Find where the given text appears and provide that cell's center as (X, Y) coordinate. 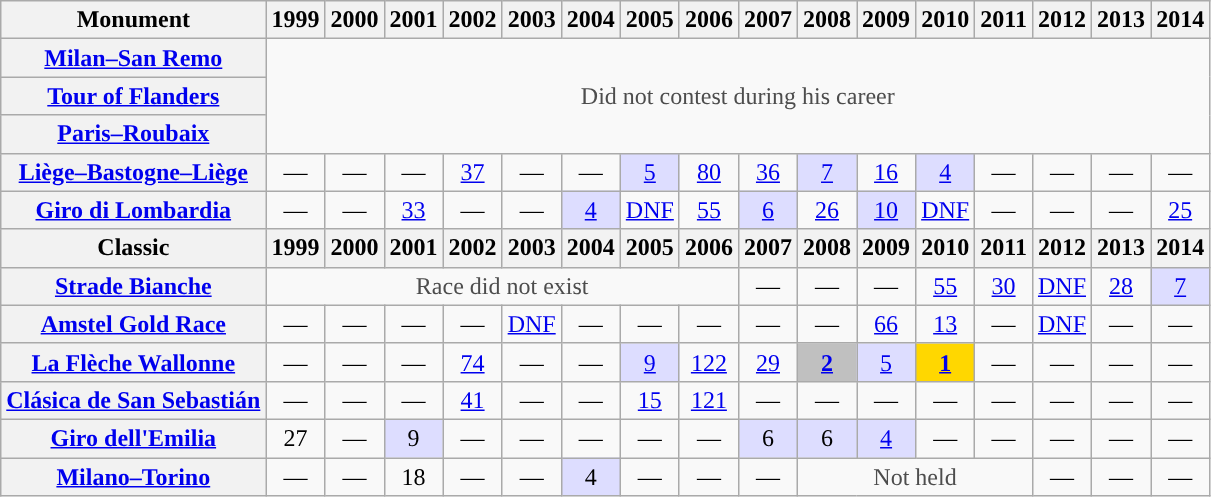
Paris–Roubaix (134, 134)
2 (826, 362)
Not held (914, 477)
La Flèche Wallonne (134, 362)
74 (472, 362)
15 (650, 400)
Amstel Gold Race (134, 324)
Milano–Torino (134, 477)
66 (886, 324)
25 (1180, 210)
Milan–San Remo (134, 58)
Strade Bianche (134, 286)
36 (768, 172)
26 (826, 210)
37 (472, 172)
28 (1122, 286)
Liège–Bastogne–Liège (134, 172)
Classic (134, 248)
27 (296, 438)
80 (708, 172)
16 (886, 172)
1 (946, 362)
Tour of Flanders (134, 96)
41 (472, 400)
Giro dell'Emilia (134, 438)
Did not contest during his career (738, 96)
29 (768, 362)
122 (708, 362)
Clásica de San Sebastián (134, 400)
Giro di Lombardia (134, 210)
Race did not exist (502, 286)
13 (946, 324)
33 (414, 210)
18 (414, 477)
Monument (134, 20)
10 (886, 210)
30 (1004, 286)
121 (708, 400)
